Return (x, y) of the center of cell containing provided text 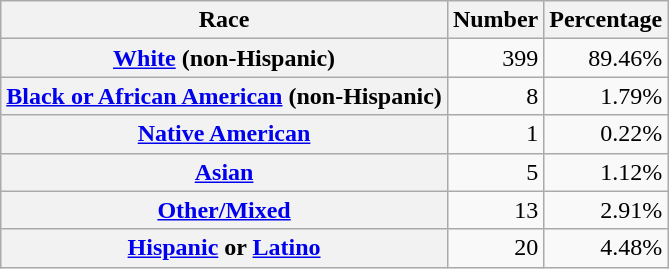
Number (495, 20)
Native American (224, 134)
Percentage (606, 20)
399 (495, 58)
1 (495, 134)
Other/Mixed (224, 210)
White (non-Hispanic) (224, 58)
1.12% (606, 172)
2.91% (606, 210)
Race (224, 20)
4.48% (606, 248)
89.46% (606, 58)
8 (495, 96)
Black or African American (non-Hispanic) (224, 96)
5 (495, 172)
Asian (224, 172)
Hispanic or Latino (224, 248)
1.79% (606, 96)
20 (495, 248)
0.22% (606, 134)
13 (495, 210)
